Output the (x, y) coordinate of the center of the cell containing the given text.  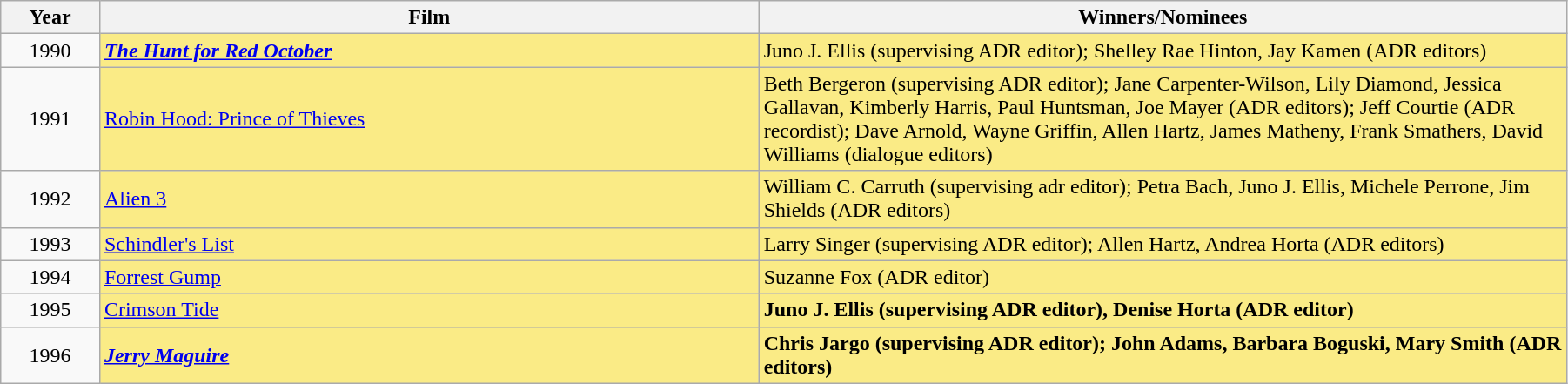
Year (50, 17)
Forrest Gump (429, 277)
Jerry Maguire (429, 355)
1990 (50, 51)
1994 (50, 277)
Larry Singer (supervising ADR editor); Allen Hartz, Andrea Horta (ADR editors) (1163, 244)
The Hunt for Red October (429, 51)
Juno J. Ellis (supervising ADR editor), Denise Horta (ADR editor) (1163, 310)
Chris Jargo (supervising ADR editor); John Adams, Barbara Boguski, Mary Smith (ADR editors) (1163, 355)
Winners/Nominees (1163, 17)
Suzanne Fox (ADR editor) (1163, 277)
Crimson Tide (429, 310)
Schindler's List (429, 244)
1992 (50, 199)
Juno J. Ellis (supervising ADR editor); Shelley Rae Hinton, Jay Kamen (ADR editors) (1163, 51)
William C. Carruth (supervising adr editor); Petra Bach, Juno J. Ellis, Michele Perrone, Jim Shields (ADR editors) (1163, 199)
Alien 3 (429, 199)
1996 (50, 355)
1993 (50, 244)
Film (429, 17)
1991 (50, 118)
Robin Hood: Prince of Thieves (429, 118)
1995 (50, 310)
